Pinpoint the cell where the given text exists, returning its (x, y) midpoint coordinate. 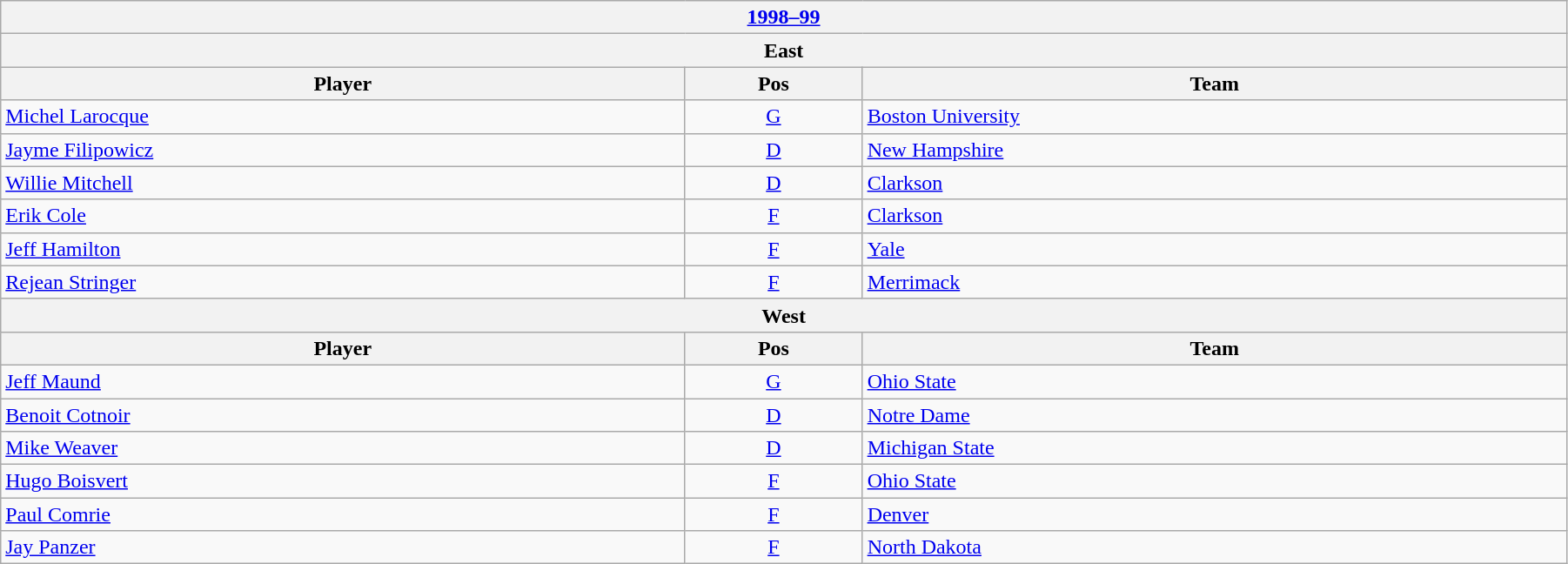
New Hampshire (1215, 150)
Jay Panzer (343, 547)
Benoit Cotnoir (343, 415)
Erik Cole (343, 216)
Michel Larocque (343, 117)
East (784, 50)
Rejean Stringer (343, 282)
Hugo Boisvert (343, 481)
1998–99 (784, 17)
Notre Dame (1215, 415)
Jayme Filipowicz (343, 150)
Mike Weaver (343, 448)
West (784, 315)
Jeff Hamilton (343, 249)
Yale (1215, 249)
Jeff Maund (343, 381)
Denver (1215, 514)
Boston University (1215, 117)
Michigan State (1215, 448)
North Dakota (1215, 547)
Willie Mitchell (343, 183)
Paul Comrie (343, 514)
Merrimack (1215, 282)
